Scan for the cell matching the given text and deliver its (X, Y) coordinate at center. 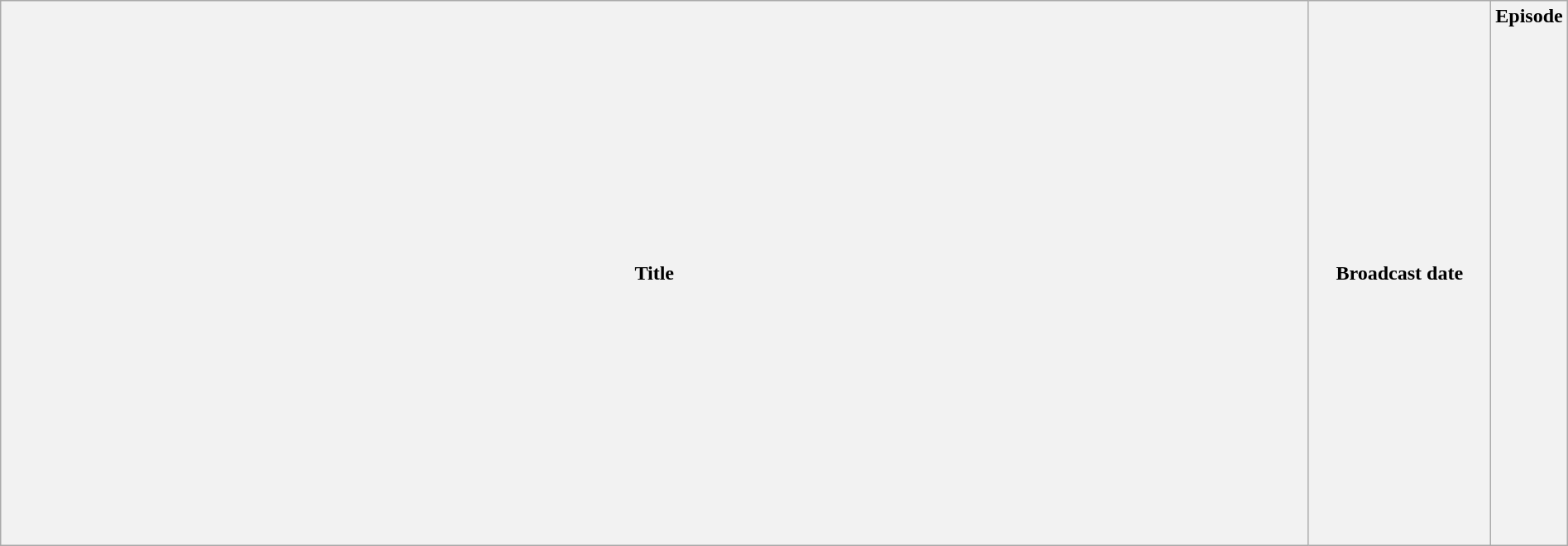
Broadcast date (1399, 273)
Title (655, 273)
Episode (1529, 273)
